Extract the [x, y] coordinate from the center of the cell holding the provided text.  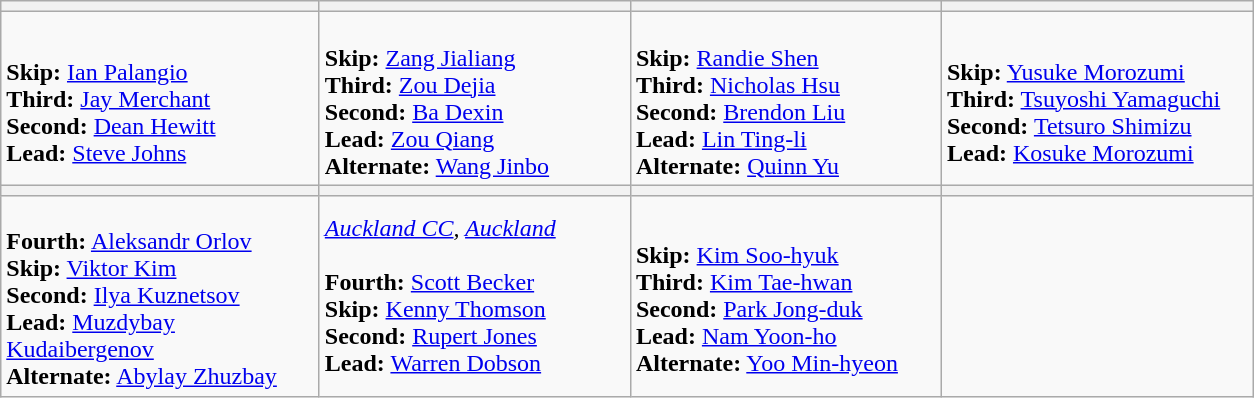
Fourth: Aleksandr Orlov Skip: Viktor Kim Second: Ilya Kuznetsov Lead: Muzdybay Kudaibergenov Alternate: Abylay Zhuzbay [160, 296]
Skip: Ian Palangio Third: Jay Merchant Second: Dean Hewitt Lead: Steve Johns [160, 98]
Skip: Randie Shen Third: Nicholas Hsu Second: Brendon Liu Lead: Lin Ting-li Alternate: Quinn Yu [786, 98]
Skip: Zang Jialiang Third: Zou Dejia Second: Ba Dexin Lead: Zou Qiang Alternate: Wang Jinbo [474, 98]
Skip: Kim Soo-hyuk Third: Kim Tae-hwan Second: Park Jong-duk Lead: Nam Yoon-ho Alternate: Yoo Min-hyeon [786, 296]
Skip: Yusuke Morozumi Third: Tsuyoshi Yamaguchi Second: Tetsuro Shimizu Lead: Kosuke Morozumi [1096, 98]
Auckland CC, AucklandFourth: Scott Becker Skip: Kenny Thomson Second: Rupert Jones Lead: Warren Dobson [474, 296]
